Capture the cell that displays the provided text and extract its [X, Y] central coordinate. 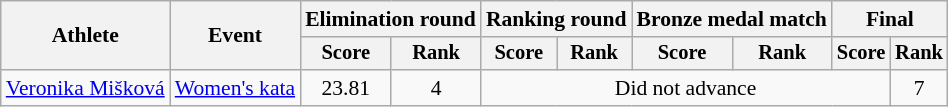
Final [890, 19]
7 [919, 88]
4 [436, 88]
Women's kata [235, 88]
Event [235, 36]
Did not advance [686, 88]
23.81 [346, 88]
Elimination round [390, 19]
Veronika Mišková [86, 88]
Ranking round [556, 19]
Athlete [86, 36]
Bronze medal match [732, 19]
